Pinpoint the cell where the given text exists, returning its [x, y] midpoint coordinate. 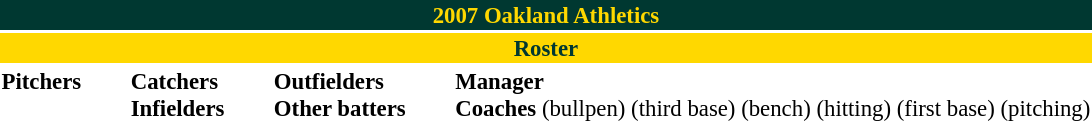
2007 Oakland Athletics [546, 15]
Roster [546, 48]
